Locate the cell with the specified text and output its (x, y) center coordinate. 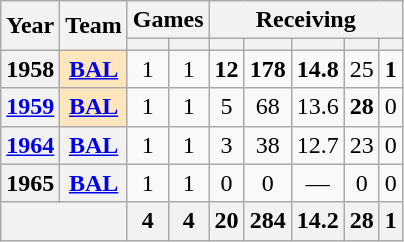
1958 (30, 69)
23 (362, 145)
Year (30, 26)
12 (226, 69)
5 (226, 107)
284 (268, 221)
25 (362, 69)
20 (226, 221)
1965 (30, 183)
12.7 (318, 145)
Team (94, 26)
38 (268, 145)
68 (268, 107)
14.8 (318, 69)
— (318, 183)
3 (226, 145)
14.2 (318, 221)
13.6 (318, 107)
1959 (30, 107)
178 (268, 69)
Receiving (306, 20)
1964 (30, 145)
Games (168, 20)
